Extract the (x, y) coordinate from the center of the cell holding the provided text.  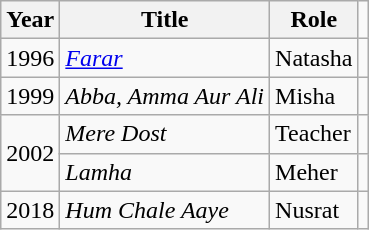
Year (30, 20)
Misha (314, 96)
Role (314, 20)
Farar (165, 58)
Mere Dost (165, 134)
Meher (314, 172)
Lamha (165, 172)
2018 (30, 210)
Hum Chale Aaye (165, 210)
Nusrat (314, 210)
1999 (30, 96)
Natasha (314, 58)
Title (165, 20)
1996 (30, 58)
Abba, Amma Aur Ali (165, 96)
2002 (30, 153)
Teacher (314, 134)
